Find where the given text appears and provide that cell's center as (x, y) coordinate. 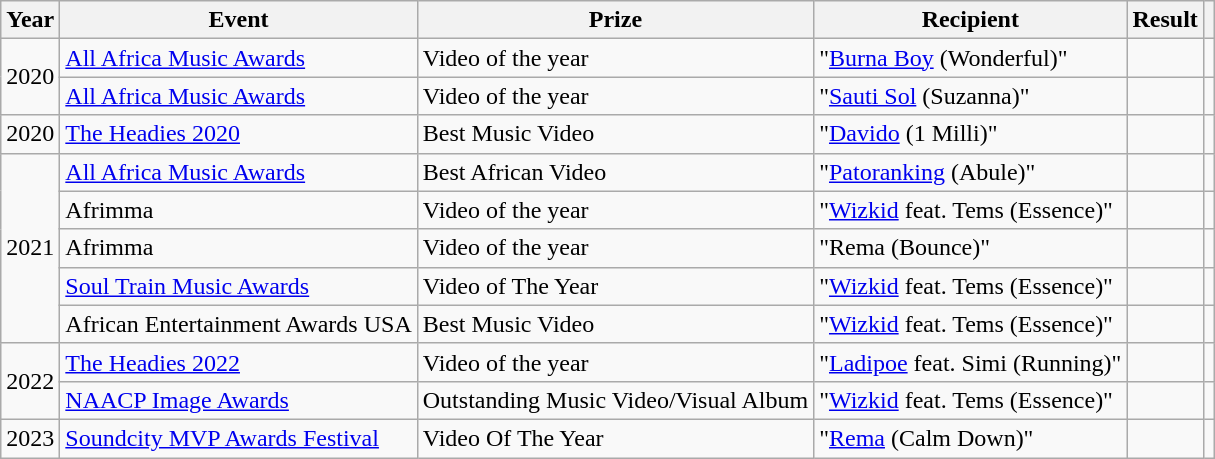
Best African Video (615, 172)
"Rema (Calm Down)" (970, 438)
"Sauti Sol (Suzanna)" (970, 96)
Video of The Year (615, 286)
Video Of The Year (615, 438)
"Davido (1 Milli)" (970, 134)
The Headies 2022 (238, 362)
Soul Train Music Awards (238, 286)
"Rema (Bounce)" (970, 248)
Prize (615, 20)
"Ladipoe feat. Simi (Running)" (970, 362)
Result (1165, 20)
Event (238, 20)
"Burna Boy (Wonderful)" (970, 58)
2023 (30, 438)
African Entertainment Awards USA (238, 324)
2021 (30, 248)
Soundcity MVP Awards Festival (238, 438)
The Headies 2020 (238, 134)
Year (30, 20)
Recipient (970, 20)
"Patoranking (Abule)" (970, 172)
Outstanding Music Video/Visual Album (615, 400)
NAACP Image Awards (238, 400)
2022 (30, 381)
